Search for the cell housing the specified text and yield its (X, Y) center coordinate. 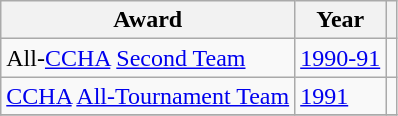
Award (148, 20)
1991 (340, 96)
All-CCHA Second Team (148, 58)
Year (340, 20)
CCHA All-Tournament Team (148, 96)
1990-91 (340, 58)
